Capture the cell that displays the provided text and extract its (x, y) central coordinate. 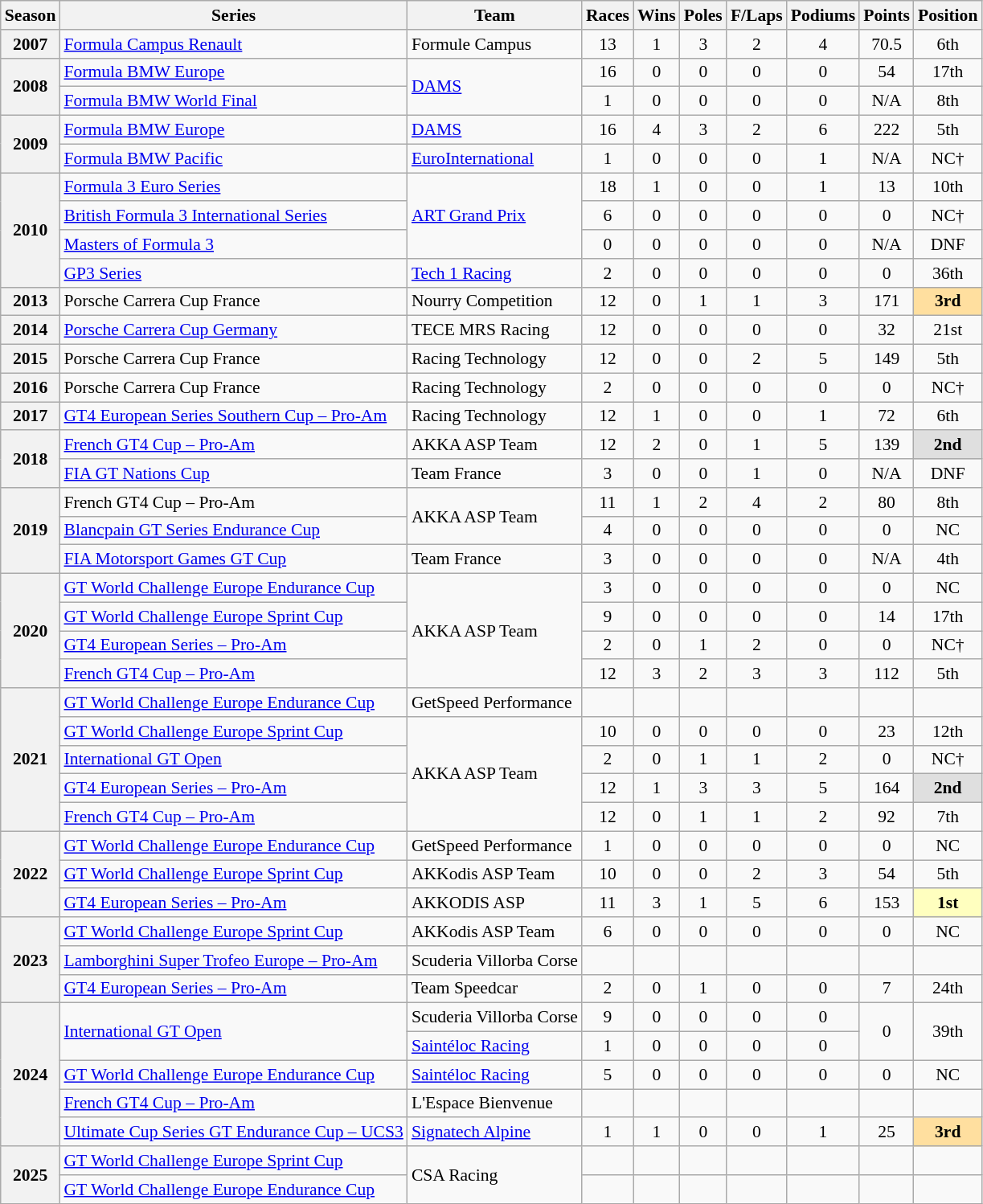
2009 (31, 145)
Blancpain GT Series Endurance Cup (233, 530)
2019 (31, 530)
72 (887, 416)
Nourry Competition (495, 301)
Series (233, 15)
Formula BMW Pacific (233, 158)
Formule Campus (495, 44)
Masters of Formula 3 (233, 244)
Ultimate Cup Series GT Endurance Cup – UCS3 (233, 1132)
Formula BMW World Final (233, 101)
2016 (31, 387)
24th (948, 989)
153 (887, 903)
2024 (31, 1075)
18 (608, 187)
149 (887, 359)
36th (948, 273)
2023 (31, 960)
AKKODIS ASP (495, 903)
70.5 (887, 44)
4th (948, 559)
Podiums (823, 15)
7 (887, 989)
Signatech Alpine (495, 1132)
2020 (31, 631)
2013 (31, 301)
2014 (31, 330)
12th (948, 731)
GT4 European Series Southern Cup – Pro-Am (233, 416)
139 (887, 445)
Position (948, 15)
2008 (31, 87)
80 (887, 502)
EuroInternational (495, 158)
171 (887, 301)
FIA Motorsport Games GT Cup (233, 559)
2017 (31, 416)
Lamborghini Super Trofeo Europe – Pro-Am (233, 960)
7th (948, 817)
Formula 3 Euro Series (233, 187)
2015 (31, 359)
10th (948, 187)
23 (887, 731)
92 (887, 817)
Points (887, 15)
Porsche Carrera Cup Germany (233, 330)
Poles (703, 15)
L'Espace Bienvenue (495, 1104)
25 (887, 1132)
Races (608, 15)
Season (31, 15)
2022 (31, 874)
2007 (31, 44)
32 (887, 330)
1st (948, 903)
2021 (31, 760)
164 (887, 788)
39th (948, 1032)
F/Laps (757, 15)
Formula Campus Renault (233, 44)
Wins (657, 15)
2018 (31, 460)
112 (887, 674)
2025 (31, 1175)
CSA Racing (495, 1175)
222 (887, 130)
ART Grand Prix (495, 215)
FIA GT Nations Cup (233, 473)
2010 (31, 230)
Team (495, 15)
14 (887, 616)
GP3 Series (233, 273)
Team Speedcar (495, 989)
British Formula 3 International Series (233, 216)
21st (948, 330)
TECE MRS Racing (495, 330)
Tech 1 Racing (495, 273)
